Find where the given text appears and provide that cell's center as (x, y) coordinate. 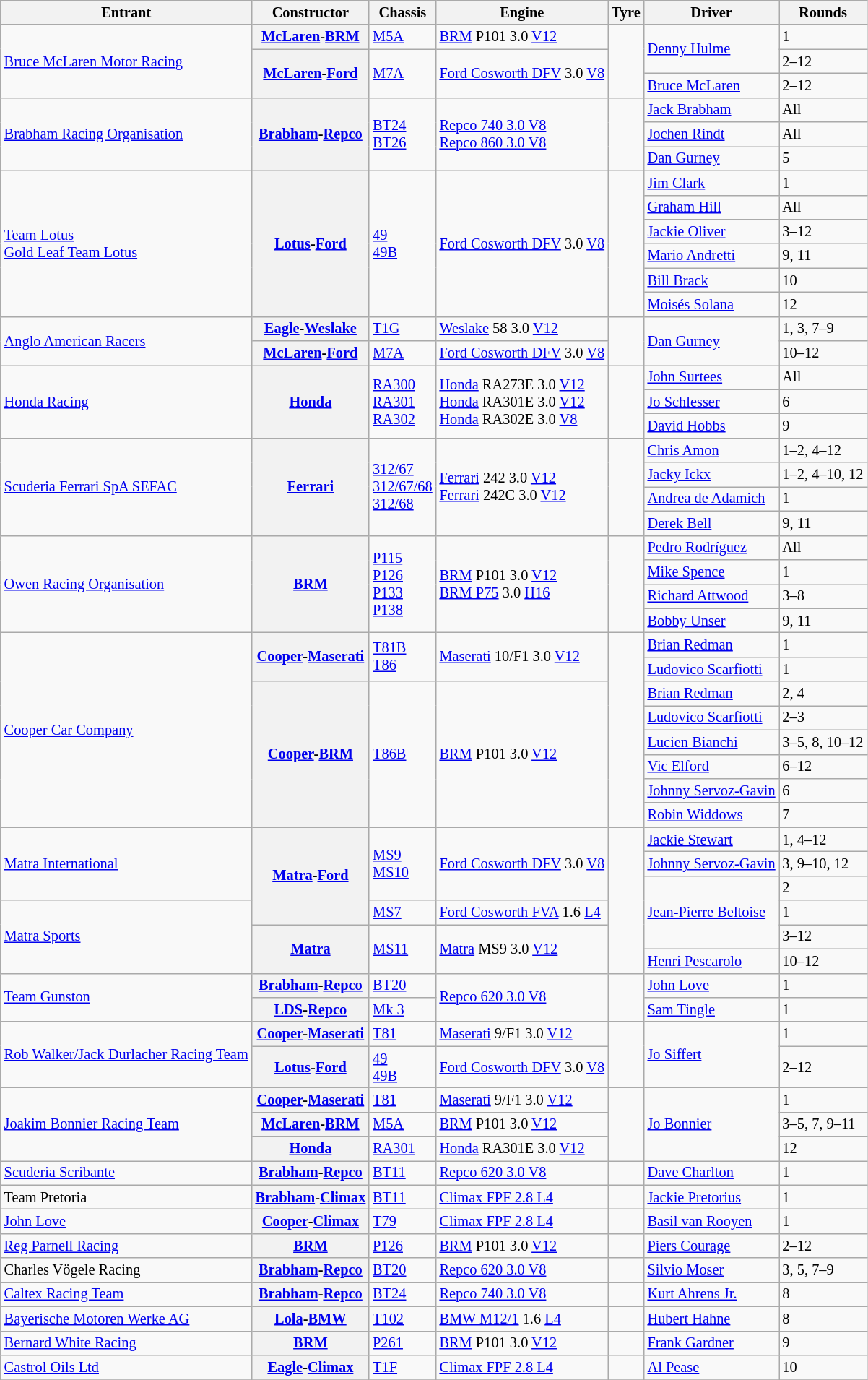
Ferrari (311, 487)
Silvio Moser (712, 1270)
T81BT86 (402, 656)
Matra MS9 3.0 V12 (522, 948)
Jackie Stewart (712, 840)
P126 (402, 1246)
7 (823, 815)
Moisés Solana (712, 304)
Joakim Bonnier Racing Team (126, 1124)
3, 5, 7–9 (823, 1270)
MS9MS10 (402, 864)
Castrol Oils Ltd (126, 1367)
2 (823, 888)
Andrea de Adamich (712, 499)
Jean-Pierre Beltoise (712, 912)
Mario Andretti (712, 256)
Driver (712, 12)
Basil van Rooyen (712, 1222)
Jacky Ickx (712, 475)
3–5, 7, 9–11 (823, 1124)
Bernard White Racing (126, 1343)
3–5, 8, 10–12 (823, 742)
RA301 (402, 1149)
Matra Sports (126, 936)
Ford Cosworth FVA 1.6 L4 (522, 913)
2–3 (823, 717)
Kurt Ahrens Jr. (712, 1294)
Team Lotus Gold Leaf Team Lotus (126, 243)
Team Gunston (126, 997)
Bobby Unser (712, 621)
Lucien Bianchi (712, 742)
Cooper-Climax (311, 1222)
BRM P101 3.0 V12 BRM P75 3.0 H16 (522, 584)
Jack Brabham (712, 110)
Bill Brack (712, 280)
Honda Racing (126, 402)
1–2, 4–10, 12 (823, 475)
Chris Amon (712, 450)
Team Pretoria (126, 1197)
Ferrari 242 3.0 V12Ferrari 242C 3.0 V12 (522, 487)
3, 9–10, 12 (823, 863)
Rounds (823, 12)
Honda RA273E 3.0 V12Honda RA301E 3.0 V12Honda RA302E 3.0 V8 (522, 402)
T102 (402, 1319)
Jo Bonnier (712, 1124)
Tyre (626, 12)
Al Pease (712, 1367)
T79 (402, 1222)
Bayerische Motoren Werke AG (126, 1319)
Repco 740 3.0 V8Repco 860 3.0 V8 (522, 134)
5 (823, 158)
Brabham-Climax (311, 1197)
6–12 (823, 767)
312/67312/67/68312/68 (402, 487)
Chassis (402, 12)
2, 4 (823, 694)
Brabham Racing Organisation (126, 134)
T1F (402, 1367)
David Hobbs (712, 426)
Jim Clark (712, 183)
Jo Siffert (712, 1055)
Weslake 58 3.0 V12 (522, 329)
Dave Charlton (712, 1173)
Bruce McLaren (712, 85)
Engine (522, 12)
Robin Widdows (712, 815)
Matra-Ford (311, 876)
BT24 (402, 1294)
Cooper-BRM (311, 754)
Derek Bell (712, 523)
Jackie Pretorius (712, 1197)
Constructor (311, 12)
Maserati 10/F1 3.0 V12 (522, 656)
1, 3, 7–9 (823, 329)
Richard Attwood (712, 596)
RA300RA301RA302 (402, 402)
Jo Schlesser (712, 402)
Cooper Car Company (126, 730)
Piers Courage (712, 1246)
MS7 (402, 913)
Jackie Oliver (712, 231)
Charles Vögele Racing (126, 1270)
Lola-BMW (311, 1319)
Caltex Racing Team (126, 1294)
Scuderia Scribante (126, 1173)
1–2, 4–12 (823, 450)
Sam Tingle (712, 1009)
T1G (402, 329)
Owen Racing Organisation (126, 584)
Hubert Hahne (712, 1319)
Repco 740 3.0 V8 (522, 1294)
Vic Elford (712, 767)
Rob Walker/Jack Durlacher Racing Team (126, 1055)
Denny Hulme (712, 49)
Mike Spence (712, 572)
Henri Pescarolo (712, 961)
John Surtees (712, 377)
Mk 3 (402, 1009)
MS11 (402, 948)
BT24BT26 (402, 134)
Frank Gardner (712, 1343)
3–8 (823, 596)
Eagle-Weslake (311, 329)
Reg Parnell Racing (126, 1246)
1, 4–12 (823, 840)
Entrant (126, 12)
Bruce McLaren Motor Racing (126, 61)
BMW M12/1 1.6 L4 (522, 1319)
Anglo American Racers (126, 341)
P115 P126 P133 P138 (402, 584)
P261 (402, 1343)
Graham Hill (712, 207)
Matra (311, 948)
Eagle-Climax (311, 1367)
Honda RA301E 3.0 V12 (522, 1149)
T86B (402, 754)
Pedro Rodríguez (712, 548)
Matra International (126, 864)
Scuderia Ferrari SpA SEFAC (126, 487)
LDS-Repco (311, 1009)
Jochen Rindt (712, 134)
